From the cell containing the given text, extract its center point as [x, y] coordinate. 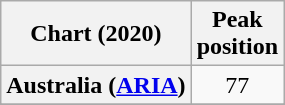
Chart (2020) [96, 34]
Australia (ARIA) [96, 85]
Peakposition [237, 34]
77 [237, 85]
